Return the (x, y) coordinate for the center point of the cell that contains the specified text.  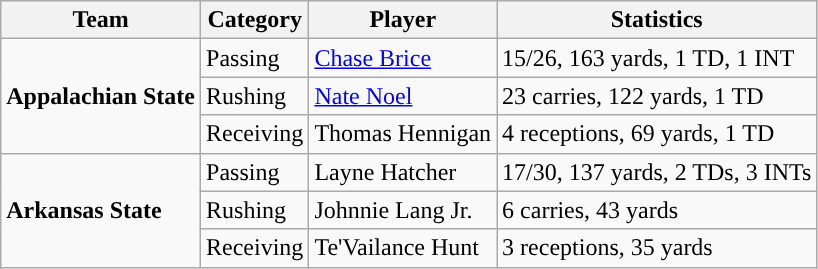
17/30, 137 yards, 2 TDs, 3 INTs (657, 172)
Nate Noel (403, 96)
Statistics (657, 20)
Appalachian State (101, 96)
Thomas Hennigan (403, 134)
4 receptions, 69 yards, 1 TD (657, 134)
Te'Vailance Hunt (403, 248)
Team (101, 20)
Category (255, 20)
15/26, 163 yards, 1 TD, 1 INT (657, 58)
3 receptions, 35 yards (657, 248)
Chase Brice (403, 58)
6 carries, 43 yards (657, 210)
Layne Hatcher (403, 172)
23 carries, 122 yards, 1 TD (657, 96)
Player (403, 20)
Arkansas State (101, 210)
Johnnie Lang Jr. (403, 210)
